Return the (x, y) coordinate for the center point of the cell that contains the specified text.  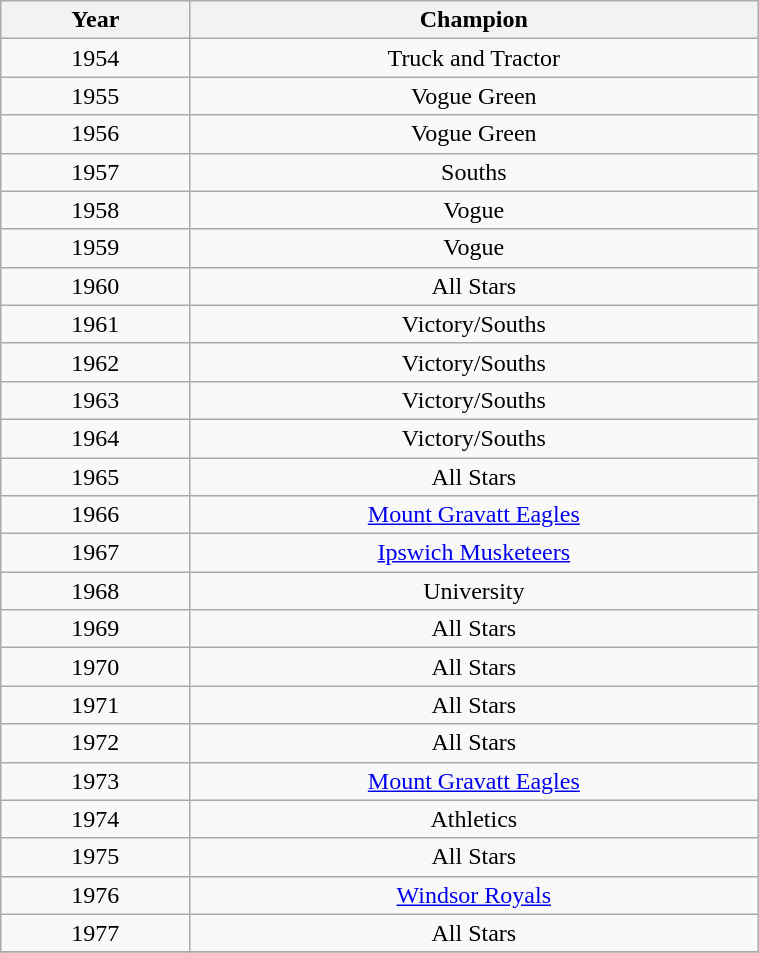
1972 (96, 743)
1977 (96, 933)
Year (96, 20)
1955 (96, 96)
1956 (96, 134)
1963 (96, 400)
Windsor Royals (474, 895)
1971 (96, 705)
1957 (96, 172)
1973 (96, 781)
Truck and Tractor (474, 58)
1958 (96, 210)
1959 (96, 248)
University (474, 591)
Souths (474, 172)
1966 (96, 515)
1975 (96, 857)
1974 (96, 819)
1954 (96, 58)
1970 (96, 667)
1962 (96, 362)
1965 (96, 477)
Ipswich Musketeers (474, 553)
1976 (96, 895)
Athletics (474, 819)
1964 (96, 438)
1960 (96, 286)
1969 (96, 629)
1961 (96, 324)
Champion (474, 20)
1967 (96, 553)
1968 (96, 591)
